Return the (x, y) coordinate for the center point of the cell that contains the specified text.  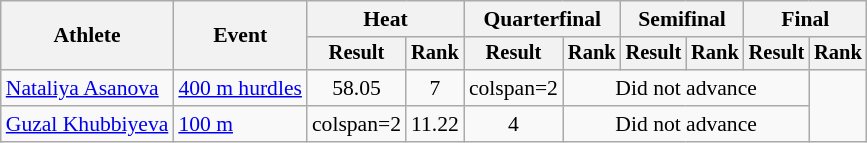
58.05 (356, 88)
Nataliya Asanova (88, 88)
Final (806, 19)
11.22 (435, 124)
Guzal Khubbiyeva (88, 124)
Quarterfinal (542, 19)
100 m (240, 124)
7 (435, 88)
400 m hurdles (240, 88)
Athlete (88, 36)
Heat (386, 19)
Event (240, 36)
4 (514, 124)
Semifinal (682, 19)
